From the cell containing the given text, extract its center point as [X, Y] coordinate. 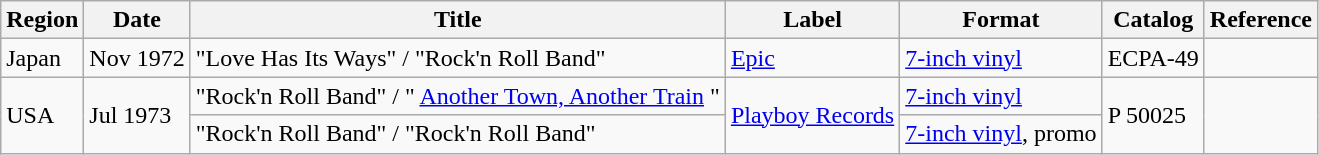
Reference [1260, 20]
7-inch vinyl, promo [1001, 134]
"Rock'n Roll Band" / " Another Town, Another Train " [458, 96]
Jul 1973 [137, 115]
Playboy Records [812, 115]
Date [137, 20]
P 50025 [1153, 115]
Title [458, 20]
Format [1001, 20]
Region [42, 20]
Label [812, 20]
Catalog [1153, 20]
"Love Has Its Ways" / "Rock'n Roll Band" [458, 58]
Epic [812, 58]
"Rock'n Roll Band" / "Rock'n Roll Band" [458, 134]
Nov 1972 [137, 58]
Japan [42, 58]
USA [42, 115]
ECPA-49 [1153, 58]
